Return the (X, Y) coordinate for the center point of the cell that contains the specified text.  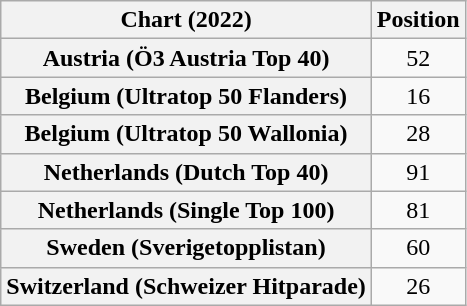
Switzerland (Schweizer Hitparade) (186, 286)
81 (418, 210)
60 (418, 248)
Belgium (Ultratop 50 Wallonia) (186, 134)
16 (418, 96)
Netherlands (Single Top 100) (186, 210)
52 (418, 58)
91 (418, 172)
28 (418, 134)
Position (418, 20)
Chart (2022) (186, 20)
Belgium (Ultratop 50 Flanders) (186, 96)
Sweden (Sverigetopplistan) (186, 248)
Austria (Ö3 Austria Top 40) (186, 58)
26 (418, 286)
Netherlands (Dutch Top 40) (186, 172)
